Extract the [x, y] coordinate from the center of the cell holding the provided text.  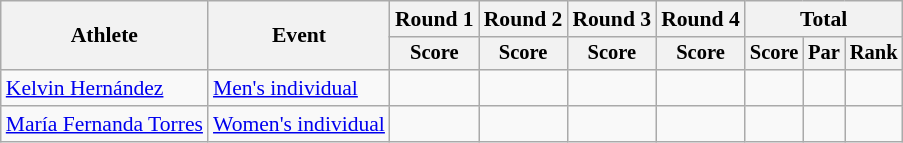
Men's individual [299, 88]
María Fernanda Torres [104, 124]
Round 4 [700, 19]
Athlete [104, 36]
Par [824, 54]
Round 2 [524, 19]
Kelvin Hernández [104, 88]
Round 1 [434, 19]
Women's individual [299, 124]
Rank [874, 54]
Total [824, 19]
Event [299, 36]
Round 3 [612, 19]
